For the text-containing cell, return its midpoint in [X, Y] coordinate format. 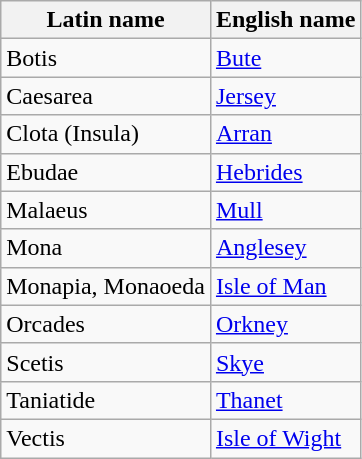
Monapia, Monaoeda [106, 286]
Thanet [285, 400]
Latin name [106, 20]
Mull [285, 210]
Anglesey [285, 248]
Orkney [285, 324]
Jersey [285, 96]
Orcades [106, 324]
Isle of Wight [285, 438]
Mona [106, 248]
Skye [285, 362]
Bute [285, 58]
Vectis [106, 438]
Botis [106, 58]
Isle of Man [285, 286]
Ebudae [106, 172]
Arran [285, 134]
Clota (Insula) [106, 134]
English name [285, 20]
Caesarea [106, 96]
Malaeus [106, 210]
Hebrides [285, 172]
Taniatide [106, 400]
Scetis [106, 362]
